Find where the given text appears and provide that cell's center as (x, y) coordinate. 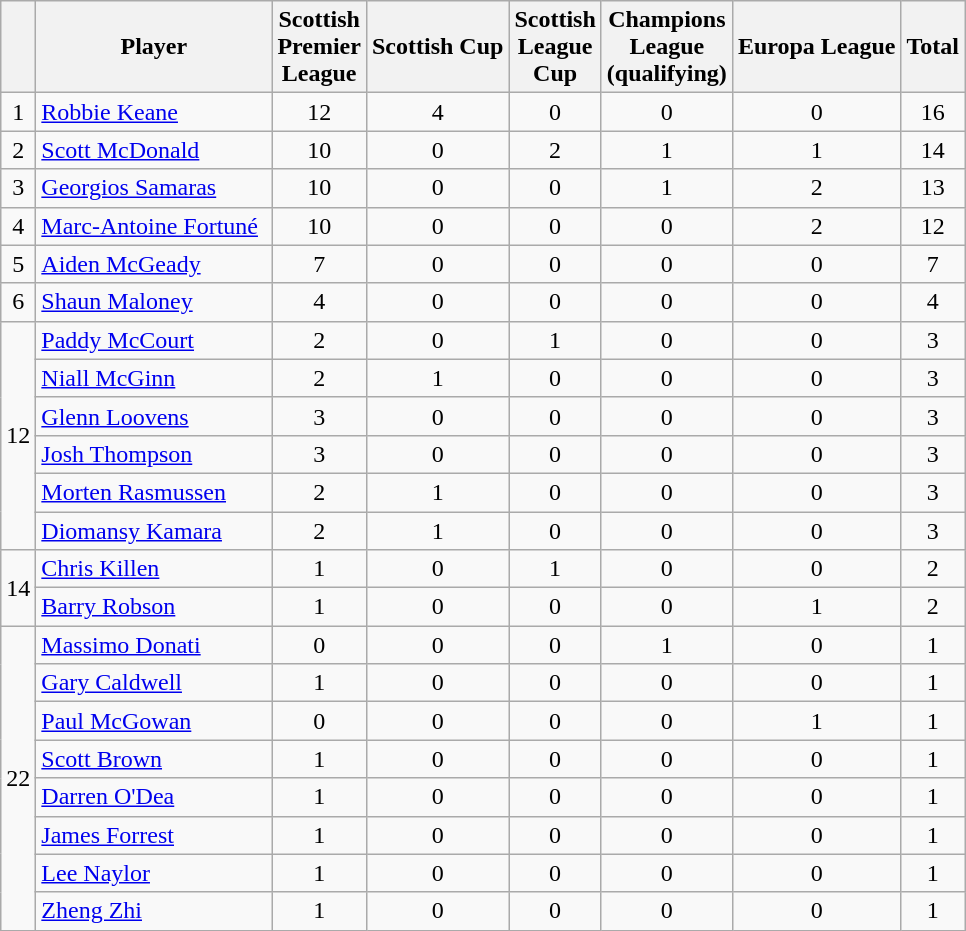
Marc-Antoine Fortuné (154, 226)
Scott McDonald (154, 150)
Darren O'Dea (154, 797)
ScottishPremierLeague (320, 47)
Diomansy Kamara (154, 531)
Paddy McCourt (154, 340)
Scott Brown (154, 759)
Robbie Keane (154, 112)
Gary Caldwell (154, 683)
ScottishLeagueCup (555, 47)
Georgios Samaras (154, 188)
Glenn Loovens (154, 416)
Josh Thompson (154, 454)
16 (933, 112)
Zheng Zhi (154, 911)
Chris Killen (154, 569)
ChampionsLeague(qualifying) (666, 47)
13 (933, 188)
Europa League (816, 47)
James Forrest (154, 835)
Scottish Cup (437, 47)
5 (18, 264)
Total (933, 47)
Barry Robson (154, 607)
Lee Naylor (154, 873)
22 (18, 778)
Shaun Maloney (154, 302)
6 (18, 302)
Aiden McGeady (154, 264)
Paul McGowan (154, 721)
Massimo Donati (154, 645)
Player (154, 47)
Niall McGinn (154, 378)
Morten Rasmussen (154, 492)
